Locate the cell with the specified text and output its (x, y) center coordinate. 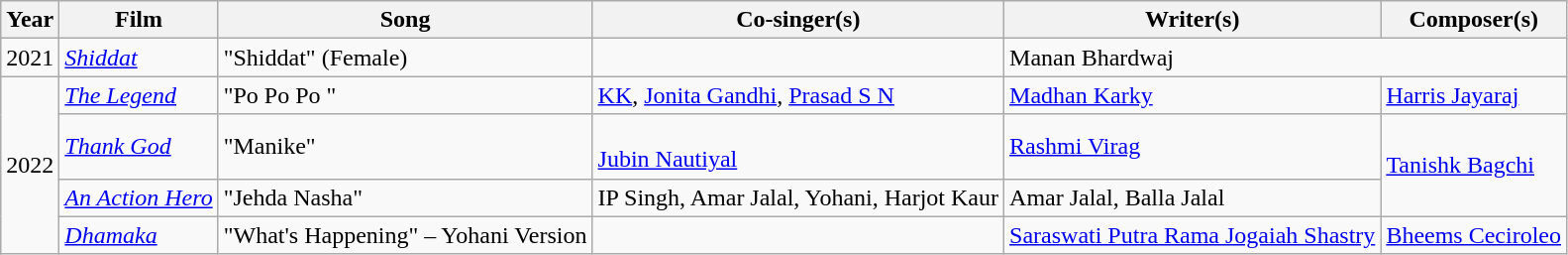
Shiddat (139, 58)
Jubin Nautiyal (798, 147)
Amar Jalal, Balla Jalal (1193, 197)
Composer(s) (1474, 20)
"Jehda Nasha" (405, 197)
Bheems Ceciroleo (1474, 235)
Harris Jayaraj (1474, 95)
Thank God (139, 147)
"Manike" (405, 147)
Dhamaka (139, 235)
Writer(s) (1193, 20)
The Legend (139, 95)
IP Singh, Amar Jalal, Yohani, Harjot Kaur (798, 197)
Co-singer(s) (798, 20)
Saraswati Putra Rama Jogaiah Shastry (1193, 235)
Year (30, 20)
"Shiddat" (Female) (405, 58)
Tanishk Bagchi (1474, 165)
2022 (30, 165)
Film (139, 20)
Manan Bhardwaj (1286, 58)
KK, Jonita Gandhi, Prasad S N (798, 95)
2021 (30, 58)
"What's Happening" – Yohani Version (405, 235)
Song (405, 20)
Madhan Karky (1193, 95)
Rashmi Virag (1193, 147)
"Po Po Po " (405, 95)
An Action Hero (139, 197)
